Locate the cell with the specified text and output its (x, y) center coordinate. 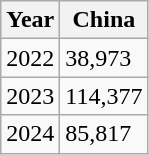
2024 (30, 134)
114,377 (104, 96)
Year (30, 20)
85,817 (104, 134)
38,973 (104, 58)
2022 (30, 58)
2023 (30, 96)
China (104, 20)
